Capture the cell that displays the provided text and extract its (X, Y) central coordinate. 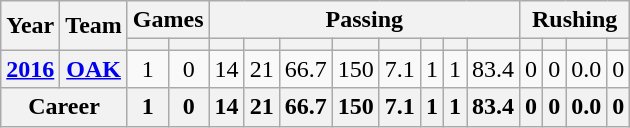
2016 (30, 69)
OAK (94, 69)
Games (168, 20)
Team (94, 26)
Year (30, 26)
Career (64, 107)
Rushing (575, 20)
Passing (364, 20)
